Determine the [X, Y] coordinate at the center of the cell enclosing the given text.  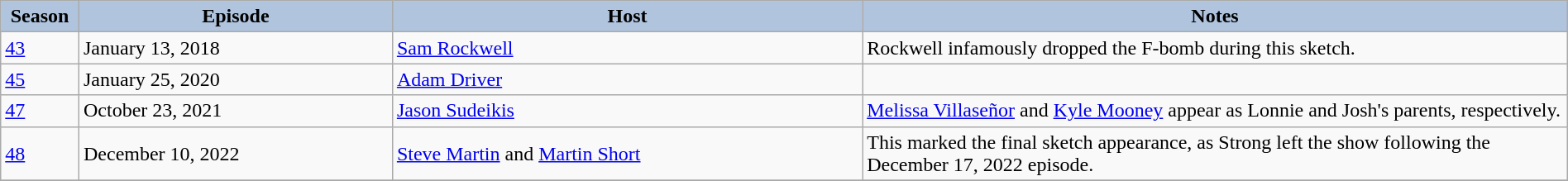
Steve Martin and Martin Short [627, 154]
Melissa Villaseñor and Kyle Mooney appear as Lonnie and Josh's parents, respectively. [1216, 111]
Season [40, 17]
47 [40, 111]
Notes [1216, 17]
January 25, 2020 [235, 79]
Jason Sudeikis [627, 111]
Adam Driver [627, 79]
43 [40, 48]
Rockwell infamously dropped the F-bomb during this sketch. [1216, 48]
This marked the final sketch appearance, as Strong left the show following the December 17, 2022 episode. [1216, 154]
December 10, 2022 [235, 154]
Episode [235, 17]
October 23, 2021 [235, 111]
January 13, 2018 [235, 48]
45 [40, 79]
Host [627, 17]
Sam Rockwell [627, 48]
48 [40, 154]
